For the text-containing cell, return its midpoint in [X, Y] coordinate format. 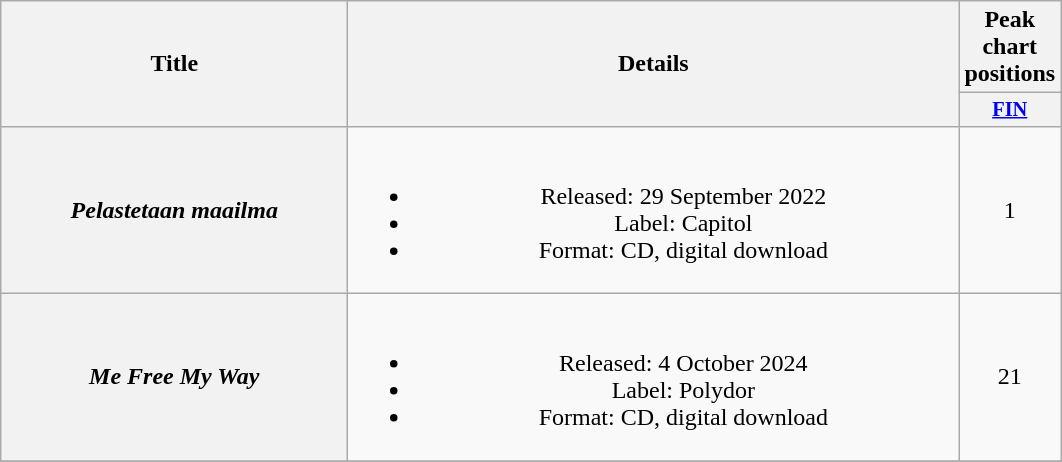
Released: 4 October 2024Label: PolydorFormat: CD, digital download [654, 378]
Peak chart positions [1010, 47]
Me Free My Way [174, 378]
Pelastetaan maailma [174, 210]
1 [1010, 210]
FIN [1010, 110]
Details [654, 64]
Released: 29 September 2022Label: CapitolFormat: CD, digital download [654, 210]
Title [174, 64]
21 [1010, 378]
